Detect which cell encompasses the target text, then output its [X, Y] center coordinate. 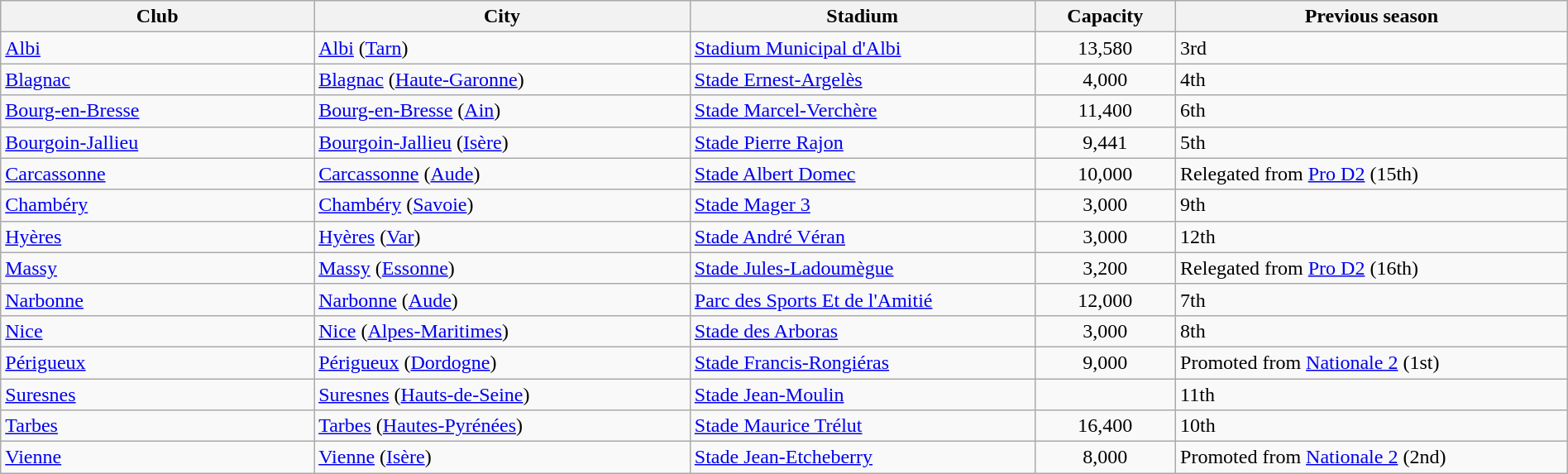
Tarbes (Hautes-Pyrénées) [503, 426]
Nice [157, 331]
City [503, 17]
4th [1372, 79]
Hyères [157, 237]
12th [1372, 237]
Hyères (Var) [503, 237]
10th [1372, 426]
Promoted from Nationale 2 (2nd) [1372, 457]
Carcassonne (Aude) [503, 174]
Bourgoin-Jallieu [157, 142]
3rd [1372, 48]
6th [1372, 111]
3,200 [1105, 268]
16,400 [1105, 426]
8,000 [1105, 457]
Stade Albert Domec [862, 174]
Stade Jean-Moulin [862, 395]
Promoted from Nationale 2 (1st) [1372, 362]
Stade André Véran [862, 237]
Massy (Essonne) [503, 268]
Albi [157, 48]
Stade Maurice Trélut [862, 426]
Blagnac (Haute-Garonne) [503, 79]
Relegated from Pro D2 (16th) [1372, 268]
9th [1372, 205]
Stade Jean-Etcheberry [862, 457]
7th [1372, 299]
Bourg-en-Bresse (Ain) [503, 111]
Chambéry [157, 205]
Stade Pierre Rajon [862, 142]
Vienne (Isère) [503, 457]
Stade Mager 3 [862, 205]
Stade Jules-Ladoumègue [862, 268]
Suresnes (Hauts-de-Seine) [503, 395]
Bourg-en-Bresse [157, 111]
Previous season [1372, 17]
Tarbes [157, 426]
Capacity [1105, 17]
Stade des Arboras [862, 331]
Blagnac [157, 79]
Carcassonne [157, 174]
Stade Francis-Rongiéras [862, 362]
Parc des Sports Et de l'Amitié [862, 299]
Bourgoin-Jallieu (Isère) [503, 142]
8th [1372, 331]
Stade Ernest-Argelès [862, 79]
Nice (Alpes-Maritimes) [503, 331]
Massy [157, 268]
4,000 [1105, 79]
Club [157, 17]
Périgueux [157, 362]
Chambéry (Savoie) [503, 205]
Stade Marcel-Verchère [862, 111]
Albi (Tarn) [503, 48]
Périgueux (Dordogne) [503, 362]
9,441 [1105, 142]
9,000 [1105, 362]
Stadium [862, 17]
13,580 [1105, 48]
Narbonne (Aude) [503, 299]
10,000 [1105, 174]
Vienne [157, 457]
Relegated from Pro D2 (15th) [1372, 174]
Stadium Municipal d'Albi [862, 48]
Suresnes [157, 395]
11th [1372, 395]
Narbonne [157, 299]
11,400 [1105, 111]
5th [1372, 142]
12,000 [1105, 299]
